Pinpoint the cell where the given text exists, returning its [x, y] midpoint coordinate. 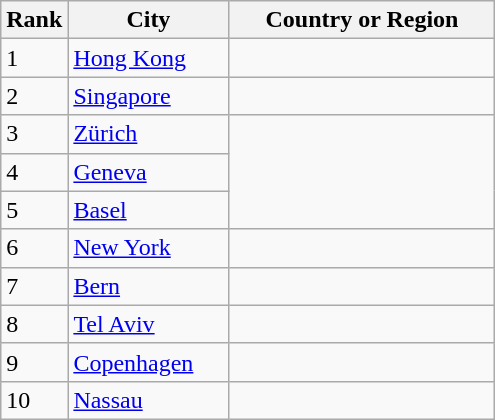
8 [34, 324]
Bern [148, 286]
Tel Aviv [148, 324]
4 [34, 172]
Country or Region [362, 20]
Geneva [148, 172]
9 [34, 362]
Singapore [148, 96]
Nassau [148, 400]
10 [34, 400]
Hong Kong [148, 58]
Zürich [148, 134]
6 [34, 248]
5 [34, 210]
Rank [34, 20]
Copenhagen [148, 362]
2 [34, 96]
1 [34, 58]
New York [148, 248]
3 [34, 134]
Basel [148, 210]
City [148, 20]
7 [34, 286]
